Determine the (X, Y) coordinate at the center of the cell enclosing the given text.  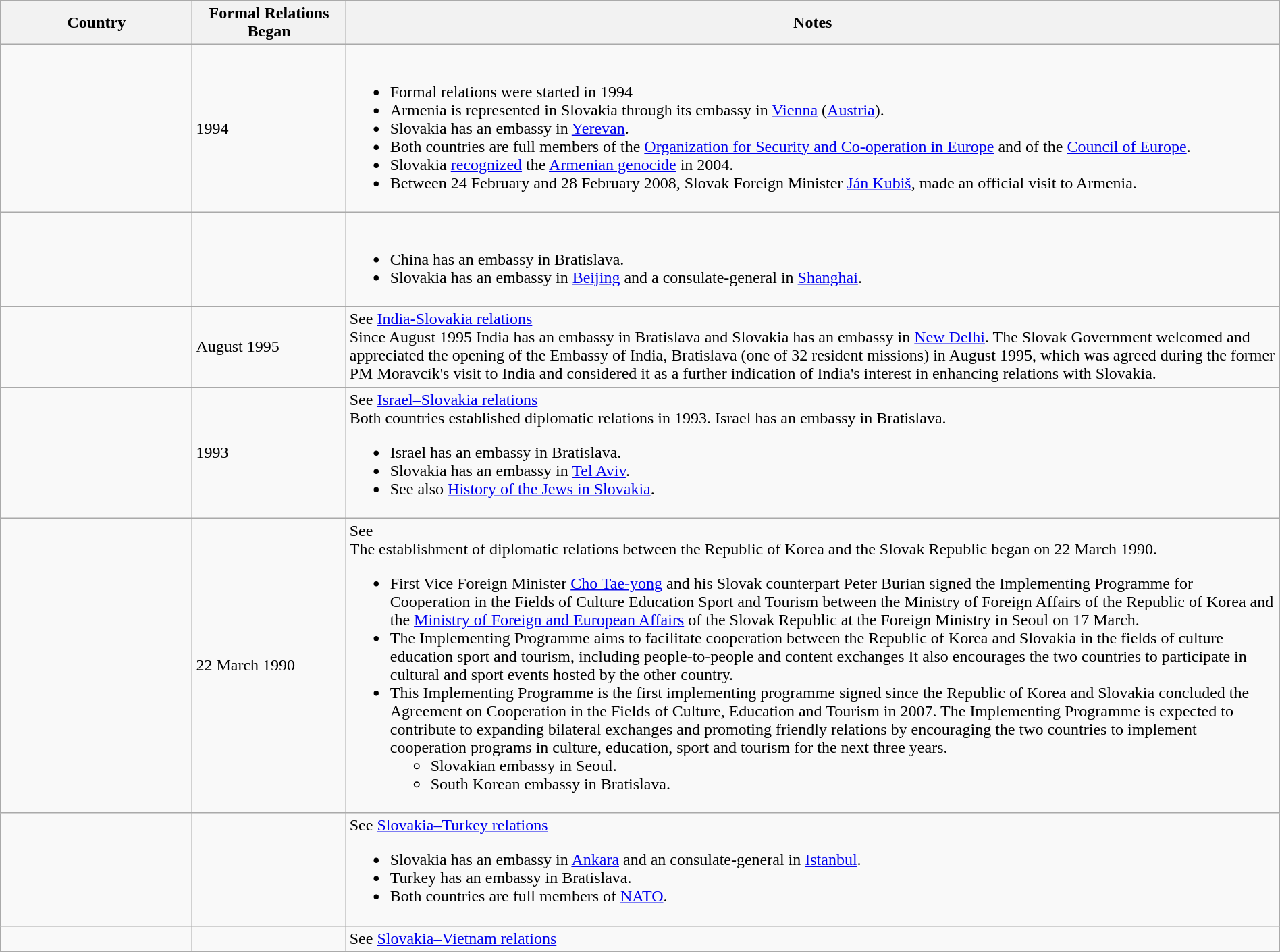
Country (97, 23)
1993 (269, 452)
22 March 1990 (269, 666)
Formal Relations Began (269, 23)
See Slovakia–Vietnam relations (813, 938)
1994 (269, 128)
Notes (813, 23)
China has an embassy in Bratislava.Slovakia has an embassy in Beijing and a consulate-general in Shanghai. (813, 259)
August 1995 (269, 347)
